Extract the [x, y] coordinate from the center of the cell holding the provided text.  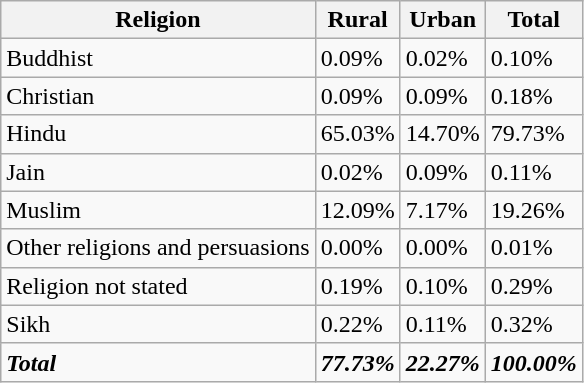
0.29% [534, 286]
Religion [158, 20]
Other religions and persuasions [158, 248]
Religion not stated [158, 286]
65.03% [358, 134]
22.27% [442, 362]
0.32% [534, 324]
Sikh [158, 324]
12.09% [358, 210]
77.73% [358, 362]
0.18% [534, 96]
Jain [158, 172]
14.70% [442, 134]
Hindu [158, 134]
0.22% [358, 324]
7.17% [442, 210]
0.01% [534, 248]
Buddhist [158, 58]
79.73% [534, 134]
Urban [442, 20]
Rural [358, 20]
100.00% [534, 362]
0.19% [358, 286]
Muslim [158, 210]
19.26% [534, 210]
Christian [158, 96]
